Return [x, y] of the center of cell containing provided text 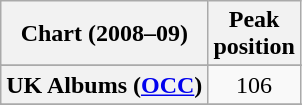
Peakposition [254, 34]
106 [254, 85]
Chart (2008–09) [104, 34]
UK Albums (OCC) [104, 85]
